Detect which cell encompasses the target text, then output its [X, Y] center coordinate. 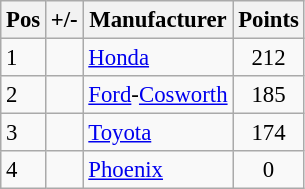
Manufacturer [158, 20]
Pos [24, 20]
Phoenix [158, 170]
+/- [65, 20]
1 [24, 58]
185 [268, 95]
174 [268, 133]
4 [24, 170]
3 [24, 133]
0 [268, 170]
212 [268, 58]
Toyota [158, 133]
2 [24, 95]
Honda [158, 58]
Points [268, 20]
Ford-Cosworth [158, 95]
